Provide the (X, Y) coordinate of the cell's center where the given text is located.  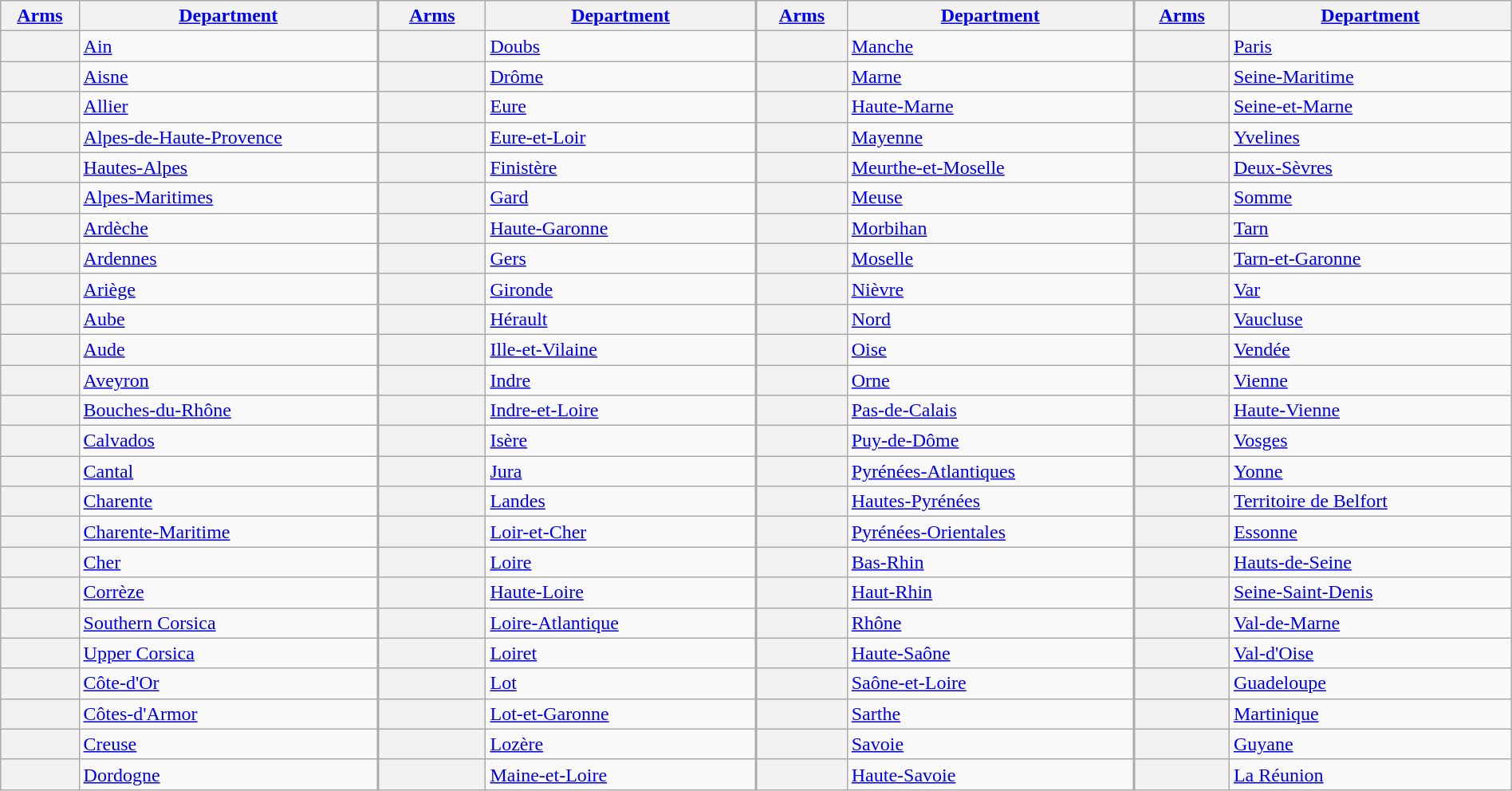
Eure (620, 107)
Haute-Garonne (620, 228)
Paris (1370, 46)
Manche (990, 46)
Loire (620, 562)
Upper Corsica (228, 653)
Yvelines (1370, 137)
Nièvre (990, 289)
Indre-et-Loire (620, 411)
Ardèche (228, 228)
Vaucluse (1370, 319)
Pyrénées-Atlantiques (990, 471)
Alpes-Maritimes (228, 198)
Seine-Maritime (1370, 77)
Val-de-Marne (1370, 623)
Cher (228, 562)
Haute-Vienne (1370, 411)
Gironde (620, 289)
Deux-Sèvres (1370, 167)
Guyane (1370, 744)
Gers (620, 258)
Creuse (228, 744)
Lot (620, 683)
Aisne (228, 77)
Haute-Marne (990, 107)
Sarthe (990, 714)
Landes (620, 502)
Meuse (990, 198)
Loiret (620, 653)
Pyrénées-Orientales (990, 532)
Corrèze (228, 592)
Bouches-du-Rhône (228, 411)
Territoire de Belfort (1370, 502)
Doubs (620, 46)
Jura (620, 471)
Eure-et-Loir (620, 137)
Somme (1370, 198)
Tarn (1370, 228)
Drôme (620, 77)
Côte-d'Or (228, 683)
Haute-Loire (620, 592)
Dordogne (228, 774)
Vienne (1370, 380)
Oise (990, 349)
Var (1370, 289)
Savoie (990, 744)
Aveyron (228, 380)
Maine-et-Loire (620, 774)
Vosges (1370, 441)
Loir-et-Cher (620, 532)
Ariège (228, 289)
Alpes-de-Haute-Provence (228, 137)
Meurthe-et-Moselle (990, 167)
Marne (990, 77)
Tarn-et-Garonne (1370, 258)
Val-d'Oise (1370, 653)
Ardennes (228, 258)
Hautes-Alpes (228, 167)
Indre (620, 380)
Loire-Atlantique (620, 623)
Seine-Saint-Denis (1370, 592)
Essonne (1370, 532)
Southern Corsica (228, 623)
Morbihan (990, 228)
Haute-Savoie (990, 774)
Mayenne (990, 137)
Aube (228, 319)
Moselle (990, 258)
Saône-et-Loire (990, 683)
Orne (990, 380)
Bas-Rhin (990, 562)
Martinique (1370, 714)
Pas-de-Calais (990, 411)
Côtes-d'Armor (228, 714)
Charente (228, 502)
Haute-Saône (990, 653)
Ille-et-Vilaine (620, 349)
Nord (990, 319)
Hauts-de-Seine (1370, 562)
Haut-Rhin (990, 592)
Lozère (620, 744)
Ain (228, 46)
Seine-et-Marne (1370, 107)
Gard (620, 198)
Hérault (620, 319)
Rhône (990, 623)
La Réunion (1370, 774)
Isère (620, 441)
Charente-Maritime (228, 532)
Yonne (1370, 471)
Cantal (228, 471)
Hautes-Pyrénées (990, 502)
Guadeloupe (1370, 683)
Puy-de-Dôme (990, 441)
Aude (228, 349)
Lot-et-Garonne (620, 714)
Allier (228, 107)
Calvados (228, 441)
Finistère (620, 167)
Vendée (1370, 349)
